Locate the cell with the specified text and output its [x, y] center coordinate. 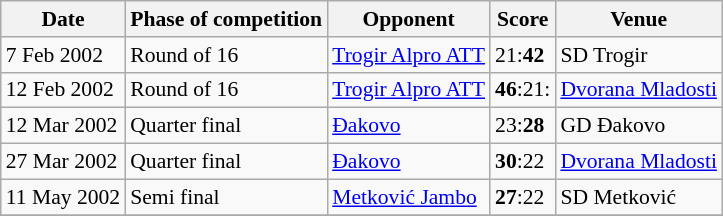
Date [63, 19]
30:22 [522, 162]
Opponent [408, 19]
46:21: [522, 90]
Semi final [226, 197]
SD Metković [638, 197]
Venue [638, 19]
12 Feb 2002 [63, 90]
7 Feb 2002 [63, 55]
SD Trogir [638, 55]
23:28 [522, 126]
GD Đakovo [638, 126]
Metković Jambo [408, 197]
27 Mar 2002 [63, 162]
12 Mar 2002 [63, 126]
Score [522, 19]
27:22 [522, 197]
Phase of competition [226, 19]
11 May 2002 [63, 197]
21:42 [522, 55]
